Provide the [x, y] coordinate of the cell's center where the given text is located.  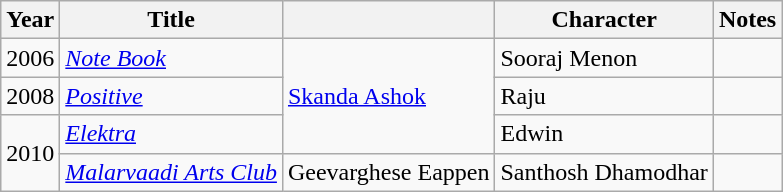
Title [172, 20]
Malarvaadi Arts Club [172, 172]
Character [604, 20]
Positive [172, 96]
Sooraj Menon [604, 58]
Skanda Ashok [388, 96]
Note Book [172, 58]
Raju [604, 96]
2010 [30, 153]
Notes [747, 20]
Santhosh Dhamodhar [604, 172]
Elektra [172, 134]
Year [30, 20]
Geevarghese Eappen [388, 172]
2008 [30, 96]
Edwin [604, 134]
2006 [30, 58]
